Locate the cell with the specified text and output its (x, y) center coordinate. 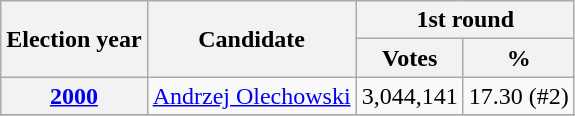
Candidate (252, 39)
1st round (465, 20)
Election year (74, 39)
3,044,141 (410, 96)
2000 (74, 96)
% (518, 58)
Andrzej Olechowski (252, 96)
Votes (410, 58)
17.30 (#2) (518, 96)
